Capture the cell that displays the provided text and extract its [X, Y] central coordinate. 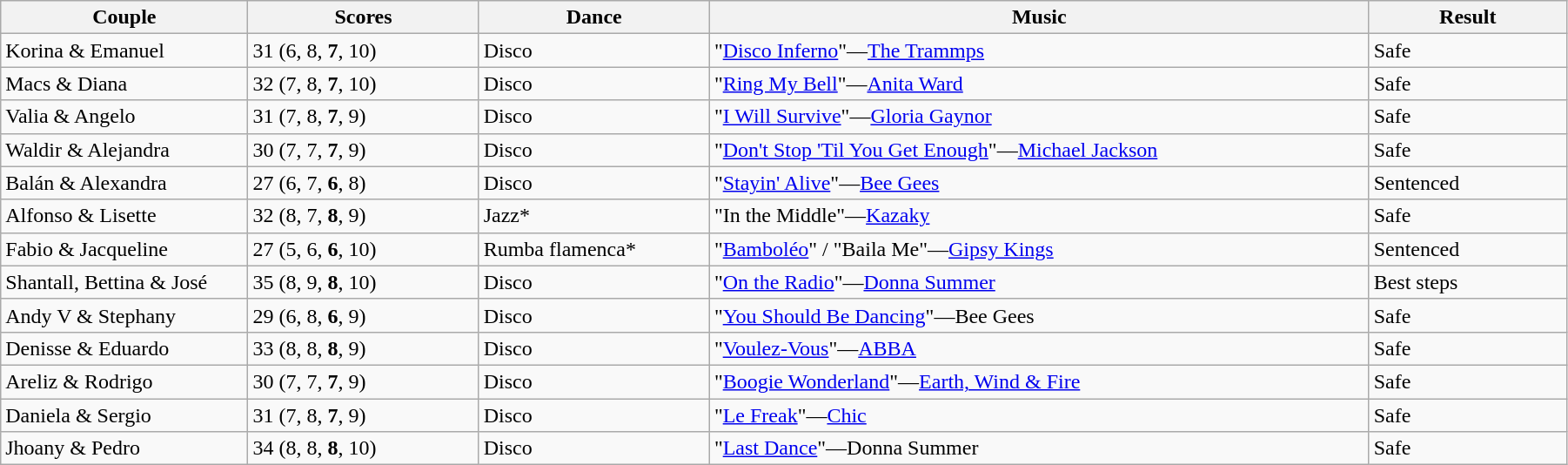
"On the Radio"—Donna Summer [1039, 282]
Macs & Diana [124, 84]
27 (6, 7, 6, 8) [364, 183]
Valia & Angelo [124, 117]
27 (5, 6, 6, 10) [364, 249]
Korina & Emanuel [124, 51]
"I Will Survive"—Gloria Gaynor [1039, 117]
Music [1039, 17]
31 (6, 8, 7, 10) [364, 51]
32 (7, 8, 7, 10) [364, 84]
"Stayin' Alive"—Bee Gees [1039, 183]
Result [1467, 17]
Rumba flamenca* [593, 249]
Jazz* [593, 216]
33 (8, 8, 8, 9) [364, 348]
Andy V & Stephany [124, 315]
Alfonso & Lisette [124, 216]
"Bamboléo" / "Baila Me"—Gipsy Kings [1039, 249]
"Voulez-Vous"—ABBA [1039, 348]
29 (6, 8, 6, 9) [364, 315]
"Disco Inferno"—The Trammps [1039, 51]
Denisse & Eduardo [124, 348]
34 (8, 8, 8, 10) [364, 448]
Best steps [1467, 282]
"In the Middle"—Kazaky [1039, 216]
"Le Freak"—Chic [1039, 415]
Waldir & Alejandra [124, 150]
Jhoany & Pedro [124, 448]
Shantall, Bettina & José [124, 282]
Scores [364, 17]
Areliz & Rodrigo [124, 381]
"Don't Stop 'Til You Get Enough"—Michael Jackson [1039, 150]
Dance [593, 17]
Daniela & Sergio [124, 415]
32 (8, 7, 8, 9) [364, 216]
"Boogie Wonderland"—Earth, Wind & Fire [1039, 381]
35 (8, 9, 8, 10) [364, 282]
Balán & Alexandra [124, 183]
"Ring My Bell"—Anita Ward [1039, 84]
Couple [124, 17]
"Last Dance"—Donna Summer [1039, 448]
Fabio & Jacqueline [124, 249]
"You Should Be Dancing"—Bee Gees [1039, 315]
